Provide the (x, y) coordinate of the cell's center where the given text is located.  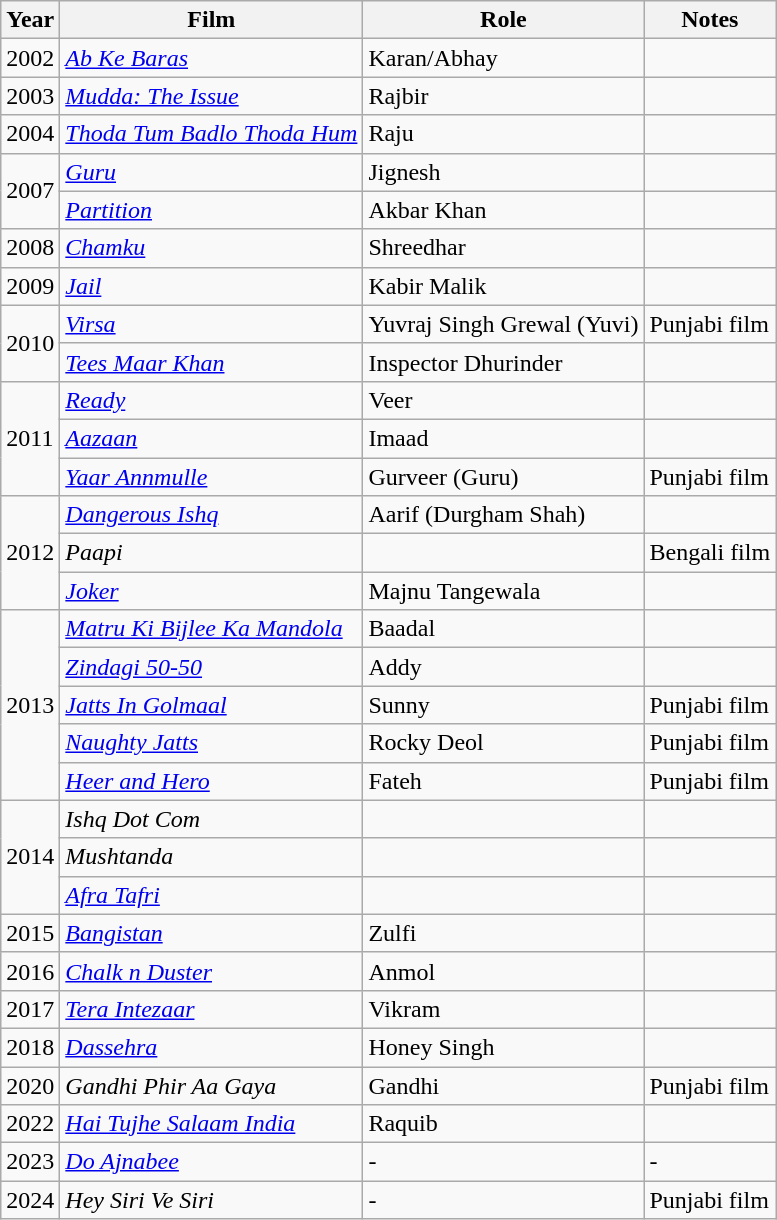
Kabir Malik (504, 286)
2024 (30, 1200)
Film (212, 20)
Mushtanda (212, 857)
Role (504, 20)
2015 (30, 933)
Gandhi (504, 1085)
Tera Intezaar (212, 1009)
2018 (30, 1047)
Addy (504, 667)
Inspector Dhurinder (504, 362)
Jail (212, 286)
Virsa (212, 324)
Gurveer (Guru) (504, 477)
2016 (30, 971)
Akbar Khan (504, 210)
Fateh (504, 781)
Zindagi 50-50 (212, 667)
Aarif (Durgham Shah) (504, 515)
Aazaan (212, 438)
Yuvraj Singh Grewal (Yuvi) (504, 324)
2012 (30, 553)
Raquib (504, 1124)
2004 (30, 134)
Bangistan (212, 933)
Vikram (504, 1009)
2011 (30, 438)
Dassehra (212, 1047)
2002 (30, 58)
2013 (30, 705)
Honey Singh (504, 1047)
2010 (30, 343)
Ishq Dot Com (212, 819)
2008 (30, 248)
Rocky Deol (504, 743)
Chamku (212, 248)
Jatts In Golmaal (212, 705)
Gandhi Phir Aa Gaya (212, 1085)
Karan/Abhay (504, 58)
Shreedhar (504, 248)
Joker (212, 591)
Naughty Jatts (212, 743)
Rajbir (504, 96)
Imaad (504, 438)
2017 (30, 1009)
Jignesh (504, 172)
Partition (212, 210)
Guru (212, 172)
Matru Ki Bijlee Ka Mandola (212, 629)
Zulfi (504, 933)
Dangerous Ishq (212, 515)
2020 (30, 1085)
Hey Siri Ve Siri (212, 1200)
Bengali film (710, 553)
Chalk n Duster (212, 971)
Paapi (212, 553)
Yaar Annmulle (212, 477)
Afra Tafri (212, 895)
2023 (30, 1162)
Notes (710, 20)
Year (30, 20)
Raju (504, 134)
Thoda Tum Badlo Thoda Hum (212, 134)
Majnu Tangewala (504, 591)
2022 (30, 1124)
Veer (504, 400)
Ready (212, 400)
Hai Tujhe Salaam India (212, 1124)
Baadal (504, 629)
Do Ajnabee (212, 1162)
Mudda: The Issue (212, 96)
Anmol (504, 971)
2003 (30, 96)
Heer and Hero (212, 781)
Sunny (504, 705)
2014 (30, 857)
2007 (30, 191)
Tees Maar Khan (212, 362)
2009 (30, 286)
Ab Ke Baras (212, 58)
